Find where the given text appears and provide that cell's center as (x, y) coordinate. 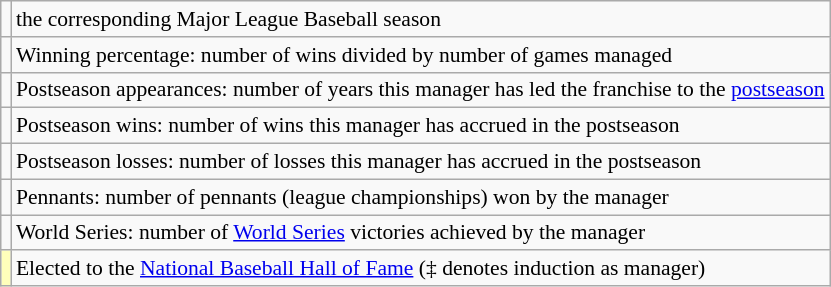
Elected to the National Baseball Hall of Fame (‡ denotes induction as manager) (420, 269)
Postseason losses: number of losses this manager has accrued in the postseason (420, 162)
World Series: number of World Series victories achieved by the manager (420, 233)
the corresponding Major League Baseball season (420, 19)
Postseason wins: number of wins this manager has accrued in the postseason (420, 126)
Winning percentage: number of wins divided by number of games managed (420, 55)
Postseason appearances: number of years this manager has led the franchise to the postseason (420, 90)
Pennants: number of pennants (league championships) won by the manager (420, 197)
